Detect which cell encompasses the target text, then output its [X, Y] center coordinate. 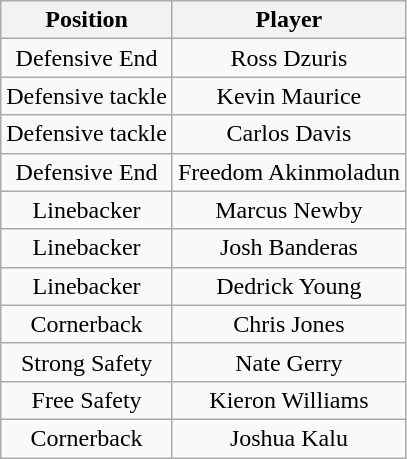
Chris Jones [288, 324]
Dedrick Young [288, 286]
Kevin Maurice [288, 96]
Ross Dzuris [288, 58]
Marcus Newby [288, 210]
Player [288, 20]
Strong Safety [87, 362]
Freedom Akinmoladun [288, 172]
Josh Banderas [288, 248]
Nate Gerry [288, 362]
Position [87, 20]
Joshua Kalu [288, 438]
Kieron Williams [288, 400]
Free Safety [87, 400]
Carlos Davis [288, 134]
